Locate the cell with the specified text and output its (X, Y) center coordinate. 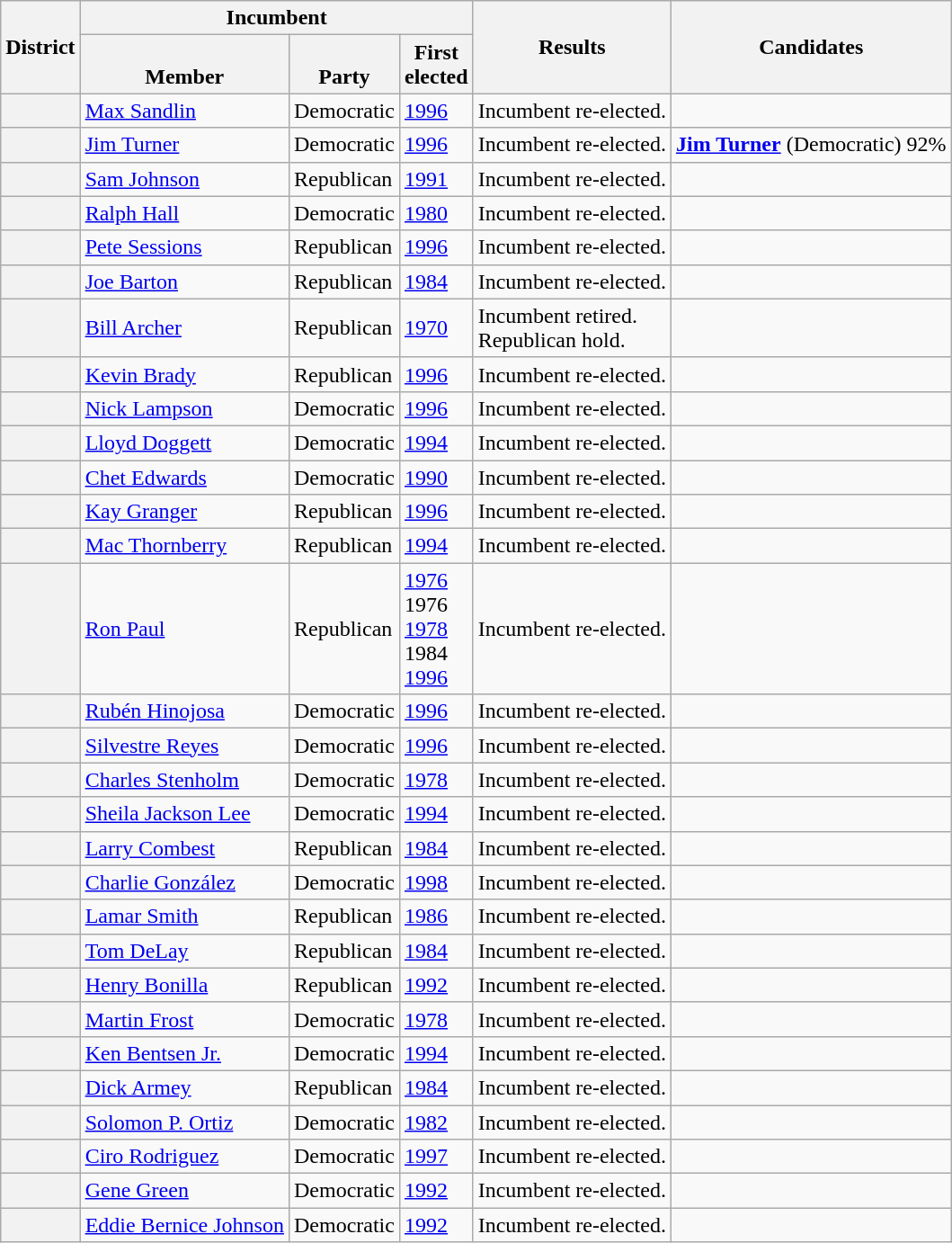
Charlie González (184, 882)
1990 (436, 478)
Incumbent retired.Republican hold. (572, 327)
Mac Thornberry (184, 546)
Ron Paul (184, 629)
Silvestre Reyes (184, 746)
Ciro Rodriguez (184, 1157)
Kay Granger (184, 512)
1970 (436, 327)
Max Sandlin (184, 111)
1997 (436, 1157)
Jim Turner (184, 145)
Rubén Hinojosa (184, 711)
Bill Archer (184, 327)
Tom DeLay (184, 951)
Kevin Brady (184, 374)
Charles Stenholm (184, 780)
Solomon P. Ortiz (184, 1122)
Larry Combest (184, 848)
Member (184, 65)
1998 (436, 882)
Chet Edwards (184, 478)
Martin Frost (184, 1019)
Lloyd Doggett (184, 443)
Ken Bentsen Jr. (184, 1053)
1976 1976 19781984 1996 (436, 629)
Nick Lampson (184, 408)
Dick Armey (184, 1087)
1980 (436, 213)
Jim Turner (Democratic) 92% (811, 145)
Candidates (811, 47)
Henry Bonilla (184, 985)
1986 (436, 917)
District (40, 47)
Firstelected (436, 65)
Gene Green (184, 1191)
Lamar Smith (184, 917)
Ralph Hall (184, 213)
Party (343, 65)
Sam Johnson (184, 179)
Joe Barton (184, 282)
1991 (436, 179)
Eddie Bernice Johnson (184, 1225)
Pete Sessions (184, 247)
Sheila Jackson Lee (184, 814)
1982 (436, 1122)
Results (572, 47)
Incumbent (277, 18)
